Capture the cell that displays the provided text and extract its (x, y) central coordinate. 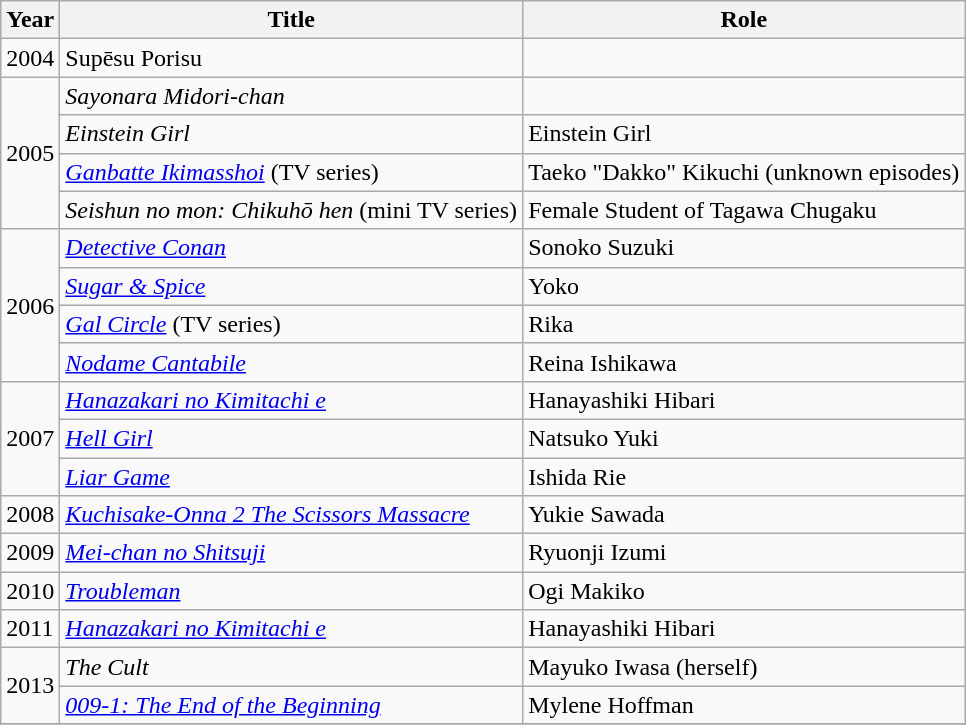
Sonoko Suzuki (744, 248)
Yukie Sawada (744, 515)
Ishida Rie (744, 477)
Role (744, 20)
2011 (30, 629)
2008 (30, 515)
2010 (30, 591)
Mei-chan no Shitsuji (292, 553)
2009 (30, 553)
Seishun no mon: Chikuhō hen (mini TV series) (292, 210)
Yoko (744, 286)
Sayonara Midori-chan (292, 96)
Mayuko Iwasa (herself) (744, 667)
Taeko "Dakko" Kikuchi (unknown episodes) (744, 172)
Supēsu Porisu (292, 58)
Detective Conan (292, 248)
Title (292, 20)
Kuchisake-Onna 2 The Scissors Massacre (292, 515)
Sugar & Spice (292, 286)
The Cult (292, 667)
Ryuonji Izumi (744, 553)
2013 (30, 686)
2006 (30, 305)
009-1: The End of the Beginning (292, 705)
Female Student of Tagawa Chugaku (744, 210)
Reina Ishikawa (744, 362)
Ganbatte Ikimasshoi (TV series) (292, 172)
Troubleman (292, 591)
Ogi Makiko (744, 591)
Hell Girl (292, 438)
2005 (30, 153)
Rika (744, 324)
Natsuko Yuki (744, 438)
Gal Circle (TV series) (292, 324)
2007 (30, 438)
Mylene Hoffman (744, 705)
Liar Game (292, 477)
Nodame Cantabile (292, 362)
Year (30, 20)
2004 (30, 58)
